Scan for the cell matching the given text and deliver its [X, Y] coordinate at center. 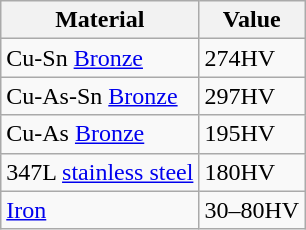
347L stainless steel [100, 172]
Material [100, 20]
274HV [252, 58]
30–80HV [252, 210]
180HV [252, 172]
Cu-Sn Bronze [100, 58]
Cu-As-Sn Bronze [100, 96]
Value [252, 20]
297HV [252, 96]
195HV [252, 134]
Cu-As Bronze [100, 134]
Iron [100, 210]
